Pinpoint the cell where the given text exists, returning its [x, y] midpoint coordinate. 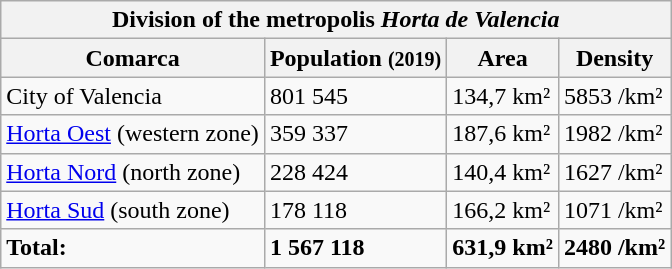
Area [503, 58]
5853 /km² [614, 96]
1 567 118 [355, 248]
134,7 km² [503, 96]
631,9 km² [503, 248]
228 424 [355, 172]
359 337 [355, 134]
2480 /km² [614, 248]
Horta Nord (north zone) [133, 172]
City of Valencia [133, 96]
Division of the metropolis Horta de Valencia [336, 20]
Density [614, 58]
Horta Oest (western zone) [133, 134]
Horta Sud (south zone) [133, 210]
178 118 [355, 210]
166,2 km² [503, 210]
Total: [133, 248]
Population (2019) [355, 58]
1627 /km² [614, 172]
1982 /km² [614, 134]
1071 /km² [614, 210]
Comarca [133, 58]
801 545 [355, 96]
140,4 km² [503, 172]
187,6 km² [503, 134]
